Pinpoint the cell where the given text exists, returning its [X, Y] midpoint coordinate. 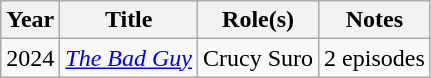
2024 [30, 58]
Title [129, 20]
Year [30, 20]
Crucy Suro [258, 58]
Notes [375, 20]
The Bad Guy [129, 58]
Role(s) [258, 20]
2 episodes [375, 58]
